Scan for the cell matching the given text and deliver its (x, y) coordinate at center. 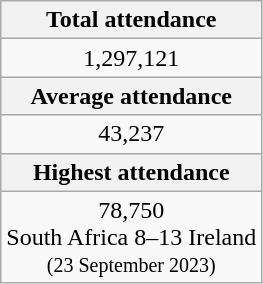
1,297,121 (132, 58)
78,750 South Africa 8–13 Ireland (23 September 2023) (132, 237)
43,237 (132, 134)
Average attendance (132, 96)
Highest attendance (132, 172)
Total attendance (132, 20)
